Output the [X, Y] coordinate of the center of the cell containing the given text.  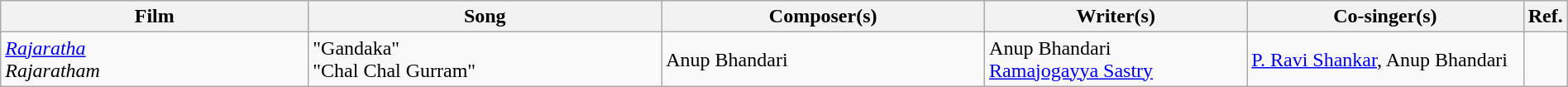
Anup Bhandari Ramajogayya Sastry [1116, 60]
P. Ravi Shankar, Anup Bhandari [1385, 60]
Writer(s) [1116, 17]
Composer(s) [824, 17]
Song [485, 17]
Rajaratha Rajaratham [155, 60]
"Gandaka" "Chal Chal Gurram" [485, 60]
Film [155, 17]
Co-singer(s) [1385, 17]
Anup Bhandari [824, 60]
Ref. [1545, 17]
